Detect which cell encompasses the target text, then output its (X, Y) center coordinate. 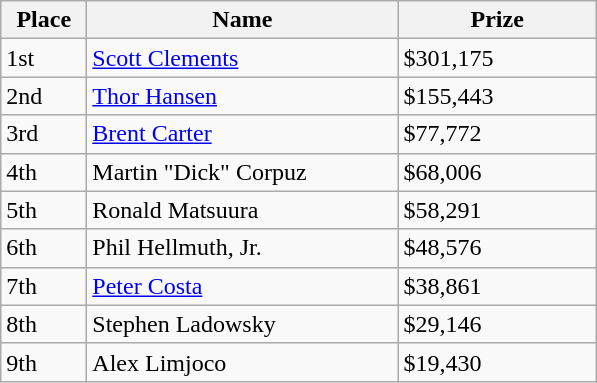
Phil Hellmuth, Jr. (242, 248)
$19,430 (498, 362)
Alex Limjoco (242, 362)
2nd (44, 96)
Peter Costa (242, 286)
9th (44, 362)
6th (44, 248)
Stephen Ladowsky (242, 324)
8th (44, 324)
Place (44, 20)
4th (44, 172)
$301,175 (498, 58)
$77,772 (498, 134)
Prize (498, 20)
1st (44, 58)
Ronald Matsuura (242, 210)
$58,291 (498, 210)
$38,861 (498, 286)
$155,443 (498, 96)
7th (44, 286)
$29,146 (498, 324)
3rd (44, 134)
Scott Clements (242, 58)
Martin "Dick" Corpuz (242, 172)
5th (44, 210)
$48,576 (498, 248)
Name (242, 20)
$68,006 (498, 172)
Brent Carter (242, 134)
Thor Hansen (242, 96)
